Scan for the cell matching the given text and deliver its [X, Y] coordinate at center. 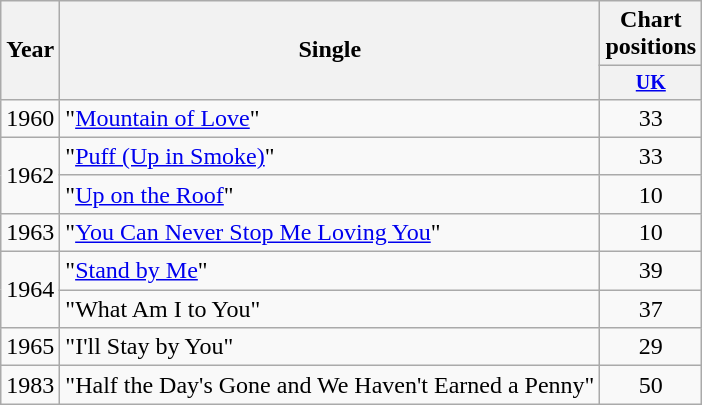
"Puff (Up in Smoke)" [330, 156]
Single [330, 50]
"What Am I to You" [330, 309]
"I'll Stay by You" [330, 347]
50 [651, 385]
Chart positions [651, 34]
29 [651, 347]
Year [30, 50]
1965 [30, 347]
39 [651, 271]
1963 [30, 232]
"Half the Day's Gone and We Haven't Earned a Penny" [330, 385]
"Up on the Roof" [330, 194]
1964 [30, 290]
"Mountain of Love" [330, 118]
UK [651, 82]
37 [651, 309]
1960 [30, 118]
"You Can Never Stop Me Loving You" [330, 232]
"Stand by Me" [330, 271]
1962 [30, 175]
1983 [30, 385]
